Determine the (x, y) coordinate at the center of the cell enclosing the given text.  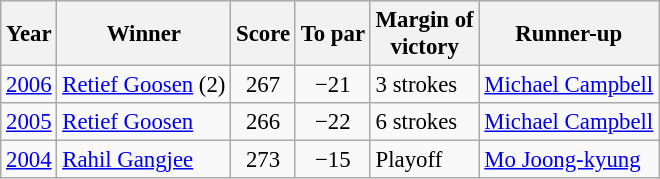
−21 (332, 85)
2004 (29, 160)
Retief Goosen (144, 122)
Playoff (424, 160)
Runner-up (569, 34)
3 strokes (424, 85)
To par (332, 34)
Score (264, 34)
273 (264, 160)
2005 (29, 122)
Retief Goosen (2) (144, 85)
2006 (29, 85)
267 (264, 85)
−22 (332, 122)
Rahil Gangjee (144, 160)
−15 (332, 160)
Winner (144, 34)
6 strokes (424, 122)
Margin ofvictory (424, 34)
266 (264, 122)
Mo Joong-kyung (569, 160)
Year (29, 34)
